Output the [x, y] coordinate of the center of the cell containing the given text.  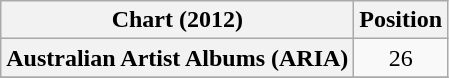
Chart (2012) [178, 20]
26 [401, 58]
Australian Artist Albums (ARIA) [178, 58]
Position [401, 20]
